Output the (X, Y) coordinate of the center of the cell containing the given text.  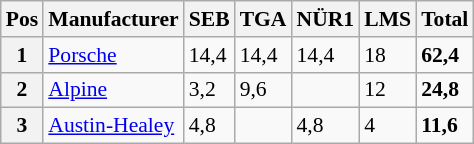
SEB (210, 19)
62,4 (444, 55)
Porsche (113, 55)
1 (22, 55)
Alpine (113, 90)
Total (444, 19)
9,6 (264, 90)
Austin-Healey (113, 126)
3,2 (210, 90)
Manufacturer (113, 19)
18 (388, 55)
NÜR1 (326, 19)
11,6 (444, 126)
LMS (388, 19)
24,8 (444, 90)
3 (22, 126)
12 (388, 90)
2 (22, 90)
4 (388, 126)
Pos (22, 19)
TGA (264, 19)
